Find where the given text appears and provide that cell's center as (x, y) coordinate. 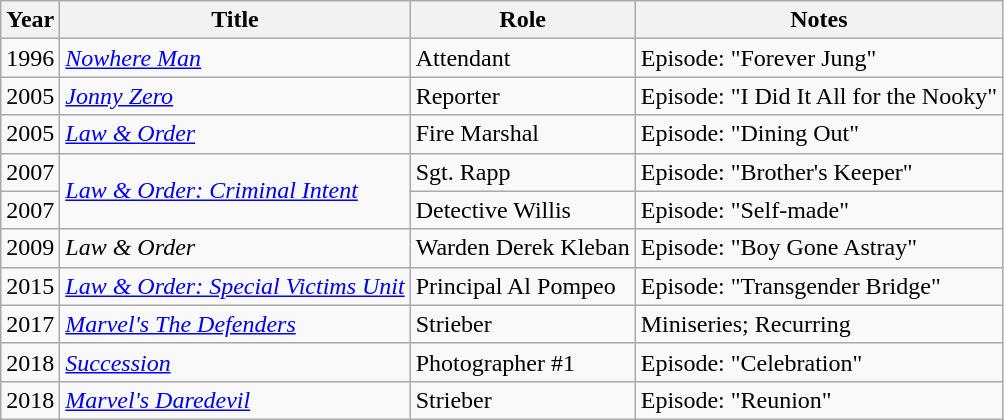
Warden Derek Kleban (522, 248)
Nowhere Man (235, 58)
Episode: "Brother's Keeper" (818, 172)
Episode: "Forever Jung" (818, 58)
Detective Willis (522, 210)
Miniseries; Recurring (818, 324)
Fire Marshal (522, 134)
Episode: "Celebration" (818, 362)
Reporter (522, 96)
Episode: "Boy Gone Astray" (818, 248)
Jonny Zero (235, 96)
Law & Order: Special Victims Unit (235, 286)
1996 (30, 58)
Notes (818, 20)
Law & Order: Criminal Intent (235, 191)
Marvel's Daredevil (235, 400)
Episode: "I Did It All for the Nooky" (818, 96)
Episode: "Dining Out" (818, 134)
2015 (30, 286)
2009 (30, 248)
Episode: "Self-made" (818, 210)
Principal Al Pompeo (522, 286)
Year (30, 20)
Episode: "Transgender Bridge" (818, 286)
Succession (235, 362)
Sgt. Rapp (522, 172)
Role (522, 20)
2017 (30, 324)
Title (235, 20)
Episode: "Reunion" (818, 400)
Attendant (522, 58)
Photographer #1 (522, 362)
Marvel's The Defenders (235, 324)
